Output the (x, y) coordinate of the center of the cell containing the given text.  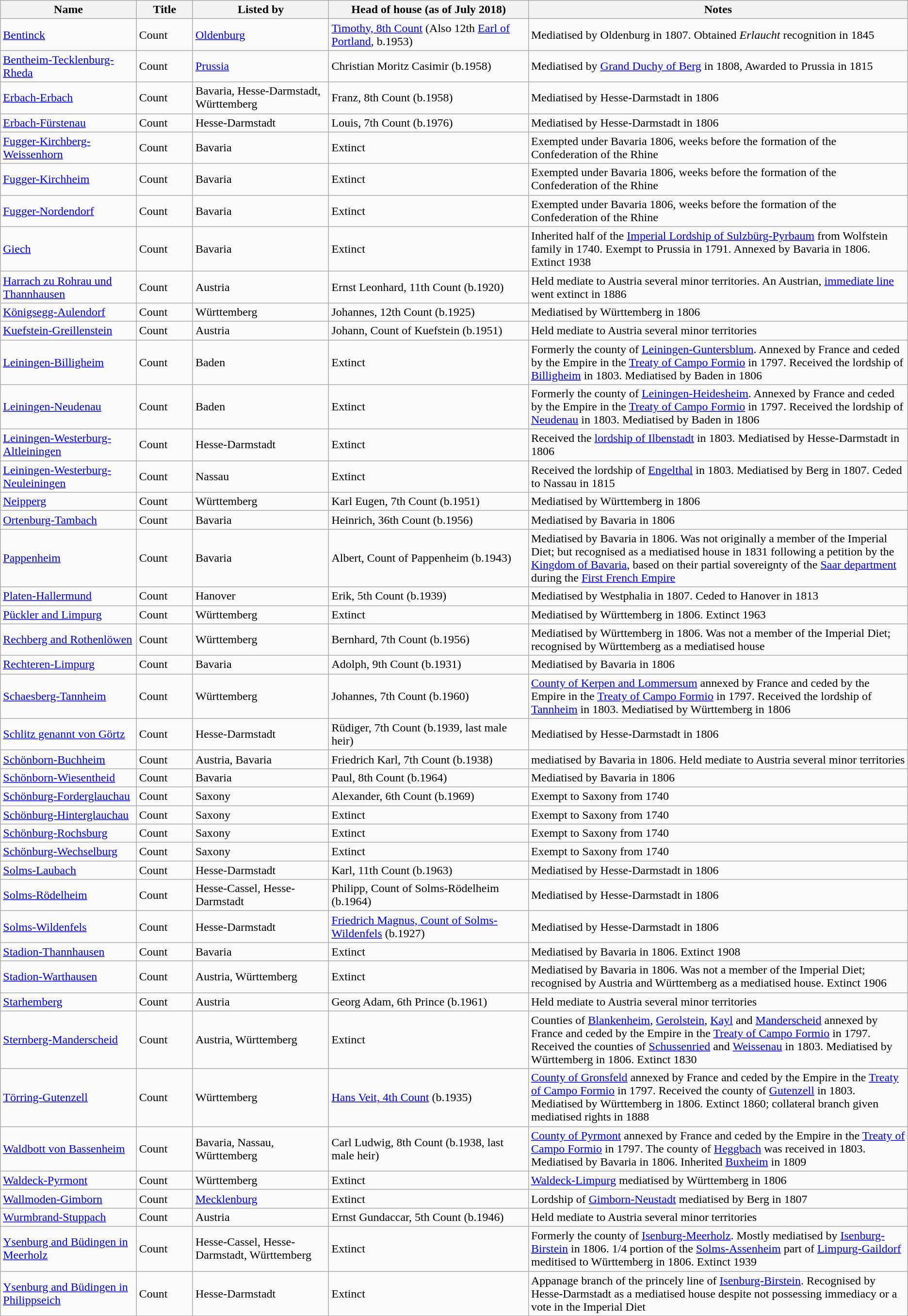
Prussia (261, 66)
Wurmbrand-Stuppach (69, 1217)
Schönborn-Wiesentheid (69, 778)
Schönburg-Wechselburg (69, 852)
Mediatised by Württemberg in 1806. Extinct 1963 (718, 615)
Received the lordship of Ilbenstadt in 1803. Mediatised by Hesse-Darmstadt in 1806 (718, 445)
Leiningen-Billigheim (69, 362)
Schönburg-Hinterglauchau (69, 814)
Lordship of Gimborn-Neustadt mediatised by Berg in 1807 (718, 1199)
Oldenburg (261, 35)
Waldbott von Bassenheim (69, 1149)
Stadion-Warthausen (69, 977)
Bernhard, 7th Count (b.1956) (429, 639)
Karl Eugen, 7th Count (b.1951) (429, 502)
Received the lordship of Engelthal in 1803. Mediatised by Berg in 1807. Ceded to Nassau in 1815 (718, 476)
Ysenburg and Büdingen in Philippseich (69, 1293)
Head of house (as of July 2018) (429, 10)
Schönborn-Buchheim (69, 759)
Mediatised by Oldenburg in 1807. Obtained Erlaucht recognition in 1845 (718, 35)
Fugger-Kirchberg-Weissenhorn (69, 147)
Bentinck (69, 35)
Timothy, 8th Count (Also 12th Earl of Portland, b.1953) (429, 35)
Mediatised by Bavaria in 1806. Extinct 1908 (718, 952)
Waldeck-Pyrmont (69, 1180)
Mediatised by Grand Duchy of Berg in 1808, Awarded to Prussia in 1815 (718, 66)
Leiningen-Neudenau (69, 407)
Carl Ludwig, 8th Count (b.1938, last male heir) (429, 1149)
Solms-Rödelheim (69, 895)
Bavaria, Hesse-Darmstadt, Württemberg (261, 98)
Fugger-Nordendorf (69, 211)
Paul, 8th Count (b.1964) (429, 778)
Hanover (261, 596)
Kuefstein-Greillenstein (69, 330)
Rechberg and Rothenlöwen (69, 639)
Ortenburg-Tambach (69, 520)
Pappenheim (69, 558)
Albert, Count of Pappenheim (b.1943) (429, 558)
Schaesberg-Tannheim (69, 696)
Pückler and Limpurg (69, 615)
Ernst Leonhard, 11th Count (b.1920) (429, 287)
Bentheim-Tecklenburg-Rheda (69, 66)
Leiningen-Westerburg-Neuleiningen (69, 476)
Name (69, 10)
Ysenburg and Büdingen in Meerholz (69, 1249)
Schönburg-Forderglauchau (69, 796)
Friedrich Karl, 7th Count (b.1938) (429, 759)
Georg Adam, 6th Prince (b.1961) (429, 1002)
Adolph, 9th Count (b.1931) (429, 665)
Mediatised by Westphalia in 1807. Ceded to Hanover in 1813 (718, 596)
Austria, Bavaria (261, 759)
Louis, 7th Count (b.1976) (429, 123)
Schönburg-Rochsburg (69, 833)
mediatised by Bavaria in 1806. Held mediate to Austria several minor territories (718, 759)
Johannes, 7th Count (b.1960) (429, 696)
Schlitz genannt von Görtz (69, 734)
Leiningen-Westerburg-Altleiningen (69, 445)
Notes (718, 10)
Solms-Laubach (69, 870)
Franz, 8th Count (b.1958) (429, 98)
Erbach-Fürstenau (69, 123)
Platen-Hallermund (69, 596)
Starhemberg (69, 1002)
Neipperg (69, 502)
Heinrich, 36th Count (b.1956) (429, 520)
Rüdiger, 7th Count (b.1939, last male heir) (429, 734)
Erik, 5th Count (b.1939) (429, 596)
Nassau (261, 476)
Listed by (261, 10)
Erbach-Erbach (69, 98)
Stadion-Thannhausen (69, 952)
Ernst Gundaccar, 5th Count (b.1946) (429, 1217)
Johann, Count of Kuefstein (b.1951) (429, 330)
Mecklenburg (261, 1199)
Mediatised by Württemberg in 1806. Was not a member of the Imperial Diet; recognised by Württemberg as a mediatised house (718, 639)
Waldeck-Limpurg mediatised by Württemberg in 1806 (718, 1180)
Harrach zu Rohrau und Thannhausen (69, 287)
Giech (69, 249)
Solms-Wildenfels (69, 926)
Rechteren-Limpurg (69, 665)
Held mediate to Austria several minor territories. An Austrian, immediate line went extinct in 1886 (718, 287)
Hesse-Cassel, Hesse-Darmstadt (261, 895)
Karl, 11th Count (b.1963) (429, 870)
Hesse-Cassel, Hesse-Darmstadt, Württemberg (261, 1249)
Sternberg-Manderscheid (69, 1040)
Törring-Gutenzell (69, 1097)
Fugger-Kirchheim (69, 179)
Philipp, Count of Solms-Rödelheim (b.1964) (429, 895)
Mediatised by Bavaria in 1806. Was not a member of the Imperial Diet; recognised by Austria and Württemberg as a mediatised house. Extinct 1906 (718, 977)
Title (164, 10)
Friedrich Magnus, Count of Solms-Wildenfels (b.1927) (429, 926)
Hans Veit, 4th Count (b.1935) (429, 1097)
Wallmoden-Gimborn (69, 1199)
Alexander, 6th Count (b.1969) (429, 796)
Christian Moritz Casimir (b.1958) (429, 66)
Königsegg-Aulendorf (69, 312)
Johannes, 12th Count (b.1925) (429, 312)
Bavaria, Nassau, Württemberg (261, 1149)
